Locate the cell with the specified text and output its [X, Y] center coordinate. 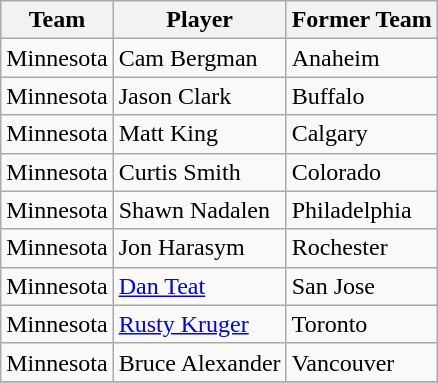
Dan Teat [200, 286]
Philadelphia [362, 210]
Cam Bergman [200, 58]
Rochester [362, 248]
San Jose [362, 286]
Rusty Kruger [200, 324]
Curtis Smith [200, 172]
Anaheim [362, 58]
Colorado [362, 172]
Toronto [362, 324]
Matt King [200, 134]
Jon Harasym [200, 248]
Buffalo [362, 96]
Former Team [362, 20]
Vancouver [362, 362]
Shawn Nadalen [200, 210]
Jason Clark [200, 96]
Player [200, 20]
Team [57, 20]
Calgary [362, 134]
Bruce Alexander [200, 362]
